Provide the [X, Y] coordinate of the cell's center where the given text is located.  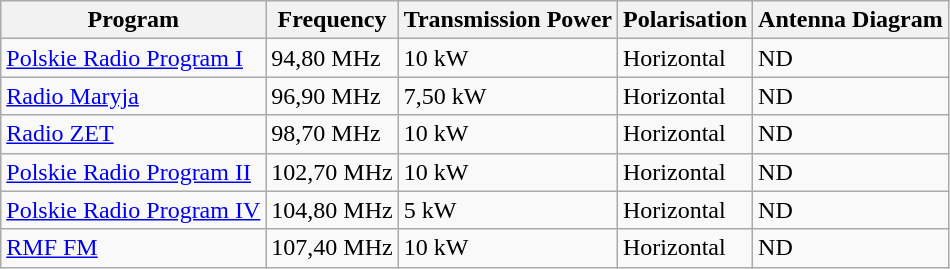
Radio Maryja [134, 96]
Polskie Radio Program II [134, 172]
Transmission Power [508, 20]
98,70 MHz [332, 134]
104,80 MHz [332, 210]
Program [134, 20]
107,40 MHz [332, 248]
7,50 kW [508, 96]
RMF FM [134, 248]
96,90 MHz [332, 96]
Polarisation [684, 20]
102,70 MHz [332, 172]
Polskie Radio Program IV [134, 210]
Radio ZET [134, 134]
94,80 MHz [332, 58]
Antenna Diagram [851, 20]
5 kW [508, 210]
Frequency [332, 20]
Polskie Radio Program I [134, 58]
